Determine the (X, Y) coordinate at the center of the cell enclosing the given text.  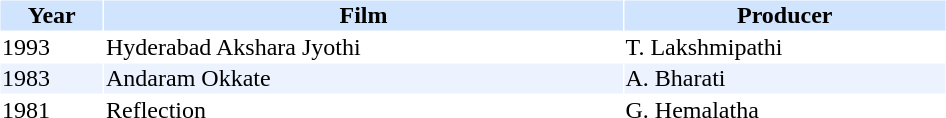
Film (364, 15)
T. Lakshmipathi (784, 47)
Producer (784, 15)
A. Bharati (784, 79)
Year (52, 15)
1993 (52, 47)
Andaram Okkate (364, 79)
1983 (52, 79)
Hyderabad Akshara Jyothi (364, 47)
